Output the (x, y) coordinate of the center of the cell containing the given text.  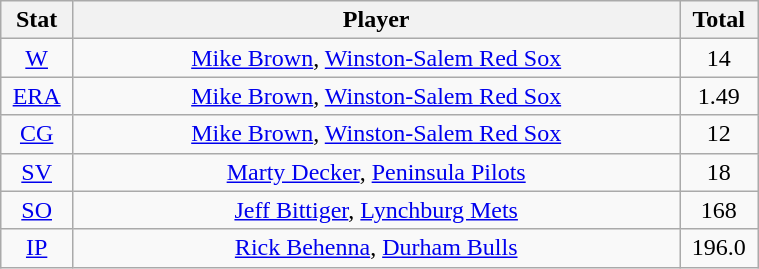
CG (37, 134)
Marty Decker, Peninsula Pilots (376, 172)
Total (719, 20)
SO (37, 210)
Player (376, 20)
W (37, 58)
12 (719, 134)
1.49 (719, 96)
IP (37, 248)
Rick Behenna, Durham Bulls (376, 248)
SV (37, 172)
Jeff Bittiger, Lynchburg Mets (376, 210)
14 (719, 58)
18 (719, 172)
168 (719, 210)
Stat (37, 20)
ERA (37, 96)
196.0 (719, 248)
